Scan for the cell matching the given text and deliver its [X, Y] coordinate at center. 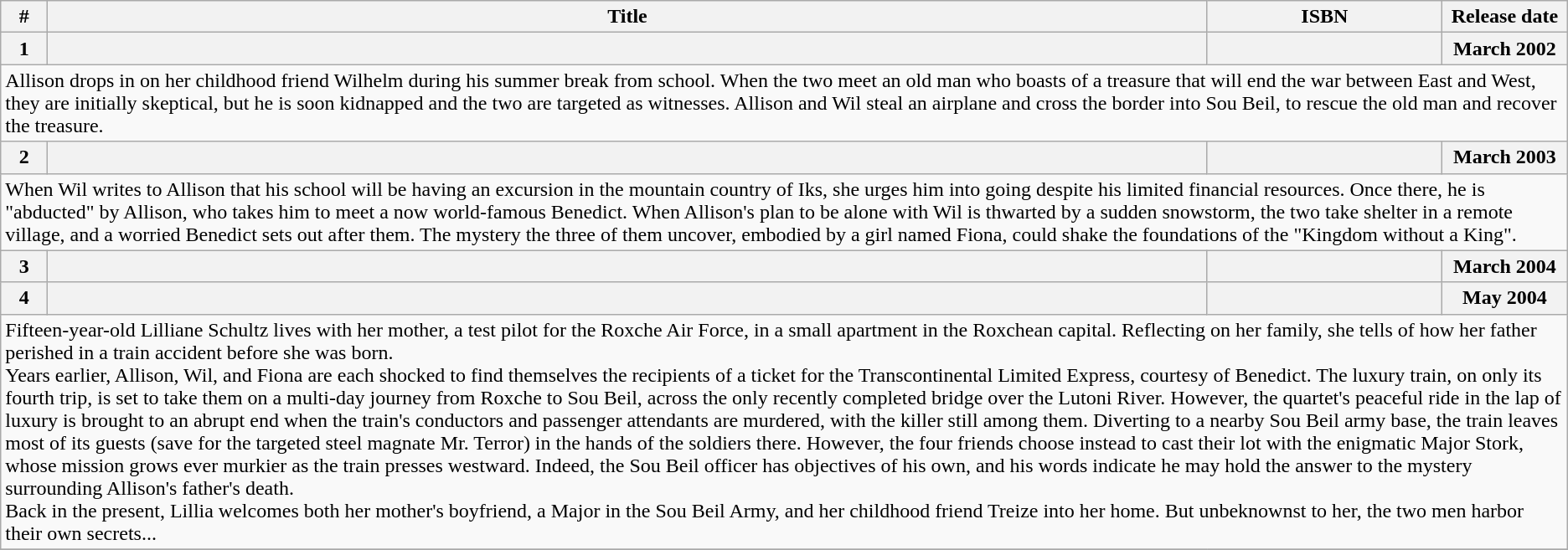
March 2003 [1505, 157]
May 2004 [1505, 298]
March 2002 [1505, 49]
4 [24, 298]
1 [24, 49]
2 [24, 157]
# [24, 17]
Title [627, 17]
Release date [1505, 17]
3 [24, 266]
March 2004 [1505, 266]
ISBN [1325, 17]
